Return (x, y) of the center of cell containing provided text 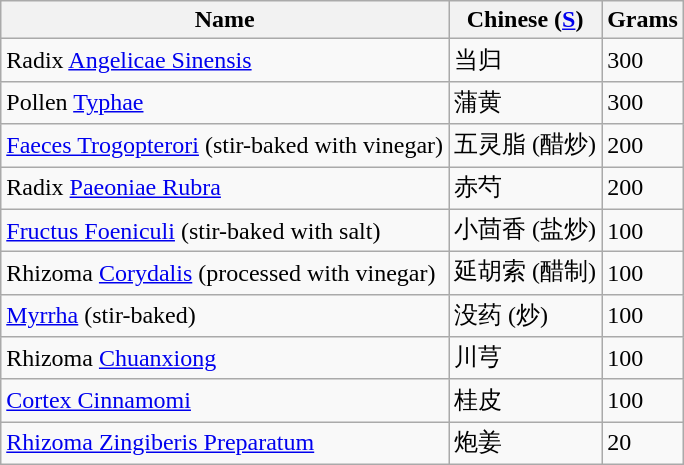
Rhizoma Zingiberis Preparatum (225, 444)
小茴香 (盐炒) (526, 230)
五灵脂 (醋炒) (526, 146)
川芎 (526, 358)
Cortex Cinnamomi (225, 400)
Faeces Trogopterori (stir-baked with vinegar) (225, 146)
Name (225, 20)
Rhizoma Corydalis (processed with vinegar) (225, 274)
Grams (643, 20)
Rhizoma Chuanxiong (225, 358)
炮姜 (526, 444)
Pollen Typhae (225, 102)
没药 (炒) (526, 316)
Radix Angelicae Sinensis (225, 60)
Chinese (S) (526, 20)
20 (643, 444)
蒲黄 (526, 102)
赤芍 (526, 188)
Myrrha (stir-baked) (225, 316)
桂皮 (526, 400)
Fructus Foeniculi (stir-baked with salt) (225, 230)
延胡索 (醋制) (526, 274)
当归 (526, 60)
Radix Paeoniae Rubra (225, 188)
